Pinpoint the cell where the given text exists, returning its [X, Y] midpoint coordinate. 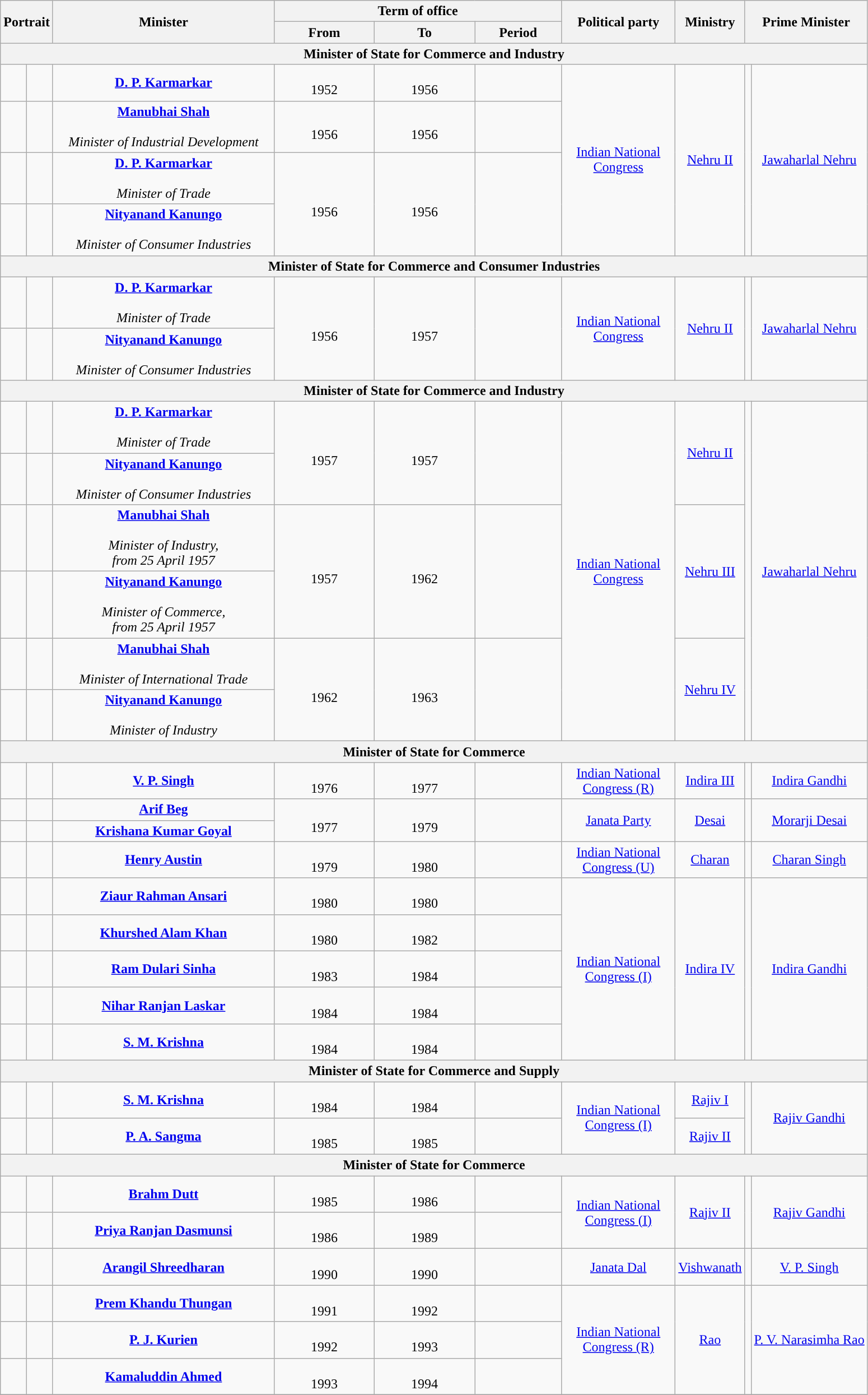
Manubhai ShahMinister of International Trade [164, 664]
Morarji Desai [809, 820]
Nityanand KanungoMinister of Commerce,from 25 April 1957 [164, 605]
1976 [324, 781]
Rajiv I [710, 1099]
1952 [324, 83]
Arangil Shreedharan [164, 1267]
Indian National Congress (U) [618, 859]
Nehru IV [710, 690]
Kamaluddin Ahmed [164, 1376]
P. J. Kurien [164, 1340]
Manubhai ShahMinister of Industrial Development [164, 127]
1989 [424, 1230]
Krishana Kumar Goyal [164, 831]
Brahm Dutt [164, 1194]
Janata Dal [618, 1267]
Charan [710, 859]
Priya Ranjan Dasmunsi [164, 1230]
1994 [424, 1376]
To [424, 32]
Ziaur Rahman Ansari [164, 896]
Minister of State for Commerce and Supply [434, 1071]
Portrait [27, 22]
Khurshed Alam Khan [164, 932]
Political party [618, 22]
Rao [710, 1340]
Minister [164, 22]
Prime Minister [806, 22]
D. P. Karmarkar [164, 83]
Prem Khandu Thungan [164, 1303]
Vishwanath [710, 1267]
Indira IV [710, 969]
Janata Party [618, 820]
1983 [324, 969]
1991 [324, 1303]
P. V. Narasimha Rao [809, 1340]
Minister of State for Commerce and Consumer Industries [434, 266]
Charan Singh [809, 859]
Henry Austin [164, 859]
Desai [710, 820]
Term of office [418, 11]
Nihar Ranjan Laskar [164, 1005]
P. A. Sangma [164, 1136]
Period [519, 32]
Ram Dulari Sinha [164, 969]
Indira III [710, 781]
Ministry [710, 22]
Arif Beg [164, 810]
Manubhai ShahMinister of Industry,from 25 April 1957 [164, 538]
From [324, 32]
1982 [424, 932]
Nityanand KanungoMinister of Industry [164, 715]
Nehru III [710, 571]
1963 [424, 690]
